Search for the cell housing the specified text and yield its [x, y] center coordinate. 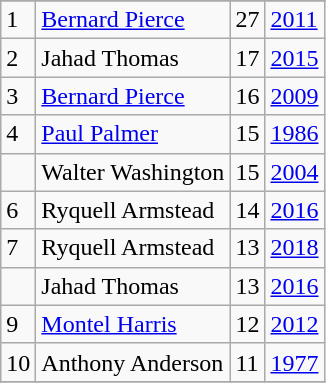
7 [18, 248]
10 [18, 362]
11 [248, 362]
Montel Harris [133, 324]
12 [248, 324]
Walter Washington [133, 172]
27 [248, 20]
14 [248, 210]
2009 [294, 96]
1986 [294, 134]
1 [18, 20]
Paul Palmer [133, 134]
2004 [294, 172]
1977 [294, 362]
9 [18, 324]
6 [18, 210]
Anthony Anderson [133, 362]
2 [18, 58]
2018 [294, 248]
3 [18, 96]
2011 [294, 20]
16 [248, 96]
4 [18, 134]
2015 [294, 58]
17 [248, 58]
2012 [294, 324]
